From the cell containing the given text, extract its center point as (X, Y) coordinate. 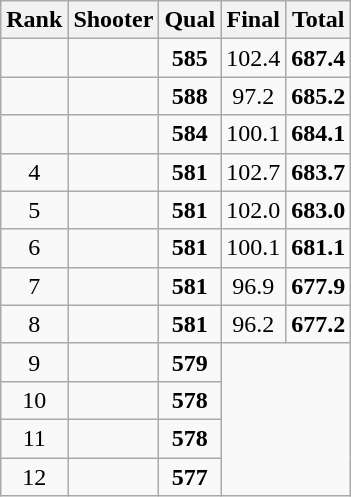
4 (34, 172)
102.7 (254, 172)
6 (34, 248)
102.0 (254, 210)
Rank (34, 20)
10 (34, 400)
683.7 (318, 172)
579 (190, 362)
677.9 (318, 286)
684.1 (318, 134)
97.2 (254, 96)
96.9 (254, 286)
Shooter (114, 20)
687.4 (318, 58)
7 (34, 286)
96.2 (254, 324)
Qual (190, 20)
585 (190, 58)
577 (190, 477)
11 (34, 438)
102.4 (254, 58)
683.0 (318, 210)
685.2 (318, 96)
584 (190, 134)
681.1 (318, 248)
677.2 (318, 324)
12 (34, 477)
Total (318, 20)
Final (254, 20)
588 (190, 96)
5 (34, 210)
8 (34, 324)
9 (34, 362)
